Determine the [x, y] coordinate at the center of the cell enclosing the given text.  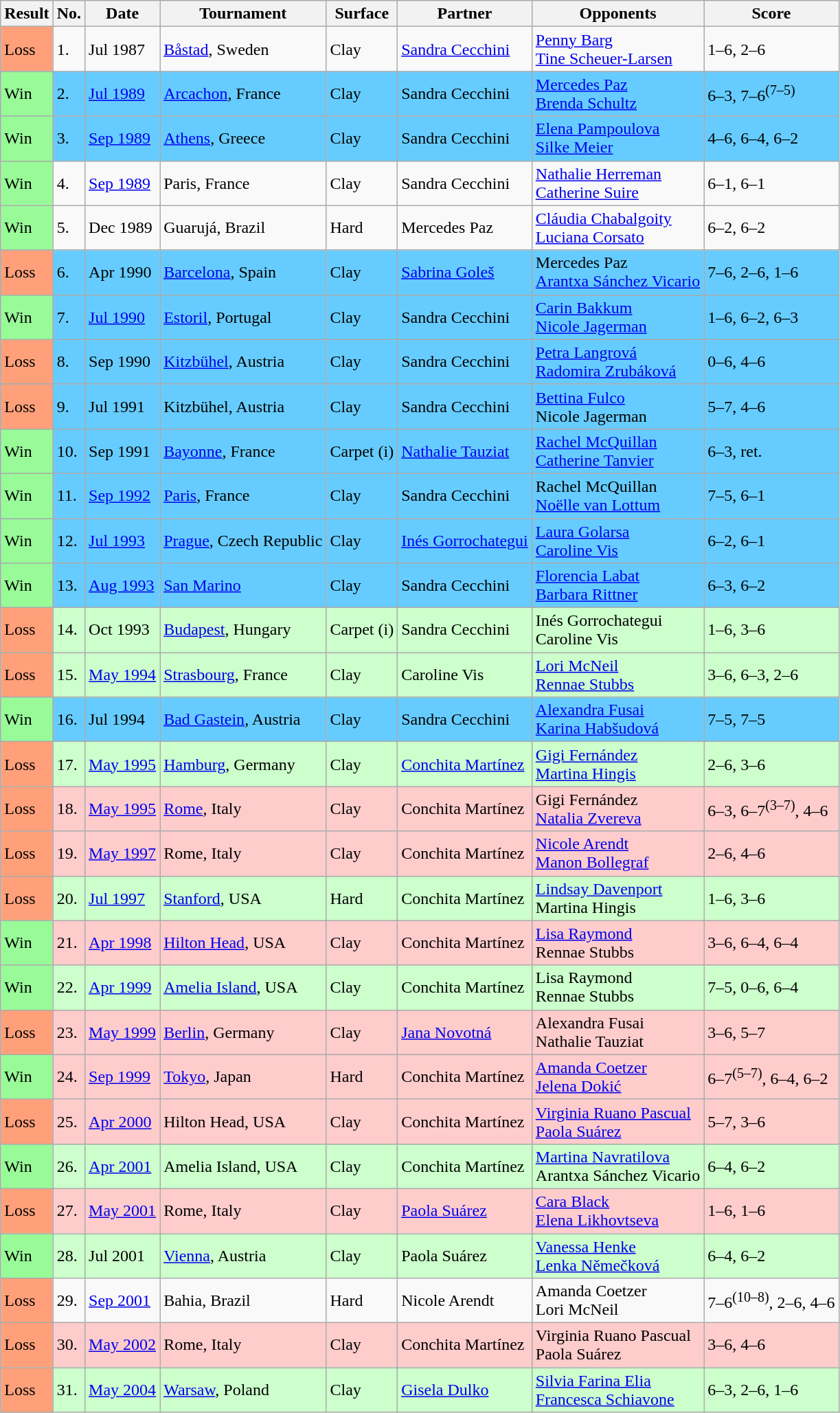
1–6, 2–6 [771, 49]
Oct 1993 [122, 631]
Mercedes Paz Brenda Schultz [617, 93]
Gigi Fernández Martina Hingis [617, 764]
May 1997 [122, 853]
Vienna, Austria [243, 1256]
Jul 1993 [122, 540]
Alexandra Fusai Karina Habšudová [617, 720]
Bad Gastein, Austria [243, 720]
Jul 2001 [122, 1256]
Tournament [243, 14]
27. [69, 1210]
May 2004 [122, 1390]
Silvia Farina Elia Francesca Schiavone [617, 1390]
12. [69, 540]
7–6, 2–6, 1–6 [771, 272]
30. [69, 1345]
Nathalie Tauziat [465, 451]
6–3, 2–6, 1–6 [771, 1390]
Jul 1997 [122, 898]
Caroline Vis [465, 675]
28. [69, 1256]
6–7(5–7), 6–4, 6–2 [771, 1077]
Carin Bakkum Nicole Jagerman [617, 317]
2. [69, 93]
3–6, 5–7 [771, 1032]
15. [69, 675]
Inés Gorrochategui Caroline Vis [617, 631]
Amanda Coetzer Lori McNeil [617, 1301]
21. [69, 942]
Surface [362, 14]
Berlin, Germany [243, 1032]
10. [69, 451]
17. [69, 764]
Guarujá, Brazil [243, 228]
Barcelona, Spain [243, 272]
29. [69, 1301]
3–6, 6–4, 6–4 [771, 942]
Jul 1991 [122, 407]
San Marino [243, 585]
6–2, 6–1 [771, 540]
5–7, 3–6 [771, 1121]
11. [69, 496]
Jana Novotná [465, 1032]
5. [69, 228]
Apr 1998 [122, 942]
Rachel McQuillan Catherine Tanvier [617, 451]
Nicole Arendt [465, 1301]
Jul 1994 [122, 720]
May 1999 [122, 1032]
Aug 1993 [122, 585]
Tokyo, Japan [243, 1077]
Partner [465, 14]
Cara Black Elena Likhovtseva [617, 1210]
Sep 1991 [122, 451]
3. [69, 139]
3–6, 6–3, 2–6 [771, 675]
Florencia Labat Barbara Rittner [617, 585]
May 1994 [122, 675]
4. [69, 183]
Apr 1999 [122, 988]
Gisela Dulko [465, 1390]
Apr 2001 [122, 1166]
26. [69, 1166]
2–6, 4–6 [771, 853]
Martina Navratilova Arantxa Sánchez Vicario [617, 1166]
Mercedes Paz Arantxa Sánchez Vicario [617, 272]
7–6(10–8), 2–6, 4–6 [771, 1301]
Warsaw, Poland [243, 1390]
Result [27, 14]
7–5, 0–6, 6–4 [771, 988]
16. [69, 720]
Mercedes Paz [465, 228]
Athens, Greece [243, 139]
6–3, 7–6(7–5) [771, 93]
Apr 1990 [122, 272]
Båstad, Sweden [243, 49]
No. [69, 14]
Sep 1990 [122, 361]
Sep 2001 [122, 1301]
4–6, 6–4, 6–2 [771, 139]
5–7, 4–6 [771, 407]
1. [69, 49]
Gigi Fernández Natalia Zvereva [617, 809]
6–2, 6–2 [771, 228]
Jul 1989 [122, 93]
Bettina Fulco Nicole Jagerman [617, 407]
Penny Barg Tine Scheuer-Larsen [617, 49]
6–3, ret. [771, 451]
14. [69, 631]
Petra Langrová Radomira Zrubáková [617, 361]
25. [69, 1121]
0–6, 4–6 [771, 361]
22. [69, 988]
Nicole Arendt Manon Bollegraf [617, 853]
6–1, 6–1 [771, 183]
Laura Golarsa Caroline Vis [617, 540]
2–6, 3–6 [771, 764]
Nathalie Herreman Catherine Suire [617, 183]
20. [69, 898]
Jul 1990 [122, 317]
Hamburg, Germany [243, 764]
1–6, 1–6 [771, 1210]
Apr 2000 [122, 1121]
Dec 1989 [122, 228]
Score [771, 14]
6–3, 6–7(3–7), 4–6 [771, 809]
Stanford, USA [243, 898]
7–5, 6–1 [771, 496]
Strasbourg, France [243, 675]
9. [69, 407]
Sep 1992 [122, 496]
Arcachon, France [243, 93]
Amanda Coetzer Jelena Dokić [617, 1077]
Cláudia Chabalgoity Luciana Corsato [617, 228]
Jul 1987 [122, 49]
Budapest, Hungary [243, 631]
Inés Gorrochategui [465, 540]
13. [69, 585]
Sabrina Goleš [465, 272]
Prague, Czech Republic [243, 540]
Date [122, 14]
18. [69, 809]
3–6, 4–6 [771, 1345]
Alexandra Fusai Nathalie Tauziat [617, 1032]
Bayonne, France [243, 451]
31. [69, 1390]
Vanessa Henke Lenka Němečková [617, 1256]
19. [69, 853]
8. [69, 361]
Estoril, Portugal [243, 317]
Lindsay Davenport Martina Hingis [617, 898]
23. [69, 1032]
Sep 1999 [122, 1077]
1–6, 6–2, 6–3 [771, 317]
Bahia, Brazil [243, 1301]
7. [69, 317]
6–3, 6–2 [771, 585]
May 2001 [122, 1210]
May 2002 [122, 1345]
Elena Pampoulova Silke Meier [617, 139]
Lori McNeil Rennae Stubbs [617, 675]
Opponents [617, 14]
Rachel McQuillan Noëlle van Lottum [617, 496]
24. [69, 1077]
6. [69, 272]
7–5, 7–5 [771, 720]
